Provide the (x, y) coordinate of the cell's center where the given text is located.  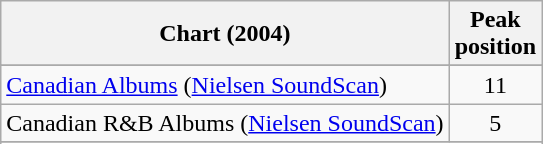
Chart (2004) (225, 34)
Peakposition (495, 34)
11 (495, 85)
5 (495, 123)
Canadian Albums (Nielsen SoundScan) (225, 85)
Canadian R&B Albums (Nielsen SoundScan) (225, 123)
